Return [X, Y] of the center of cell containing provided text 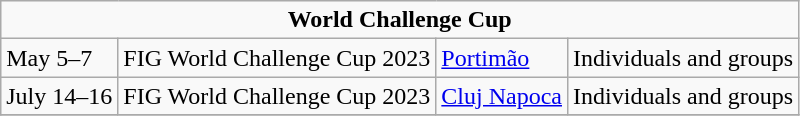
May 5–7 [60, 58]
Cluj Napoca [502, 96]
July 14–16 [60, 96]
Portimão [502, 58]
World Challenge Cup [400, 20]
